Locate the cell with the specified text and output its (x, y) center coordinate. 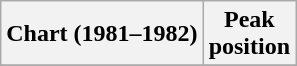
Peakposition (249, 34)
Chart (1981–1982) (102, 34)
